Find where the given text appears and provide that cell's center as [x, y] coordinate. 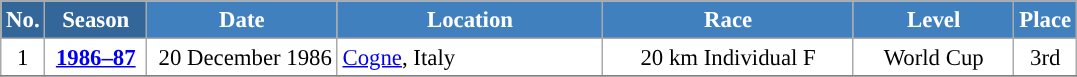
Cogne, Italy [470, 58]
1 [23, 58]
Season [96, 20]
Race [728, 20]
Place [1045, 20]
20 December 1986 [242, 58]
1986–87 [96, 58]
No. [23, 20]
Location [470, 20]
World Cup [934, 58]
Date [242, 20]
3rd [1045, 58]
Level [934, 20]
20 km Individual F [728, 58]
